Extract the (X, Y) coordinate from the center of the cell holding the provided text.  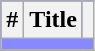
# (12, 20)
Title (54, 20)
